From the cell containing the given text, extract its center point as [x, y] coordinate. 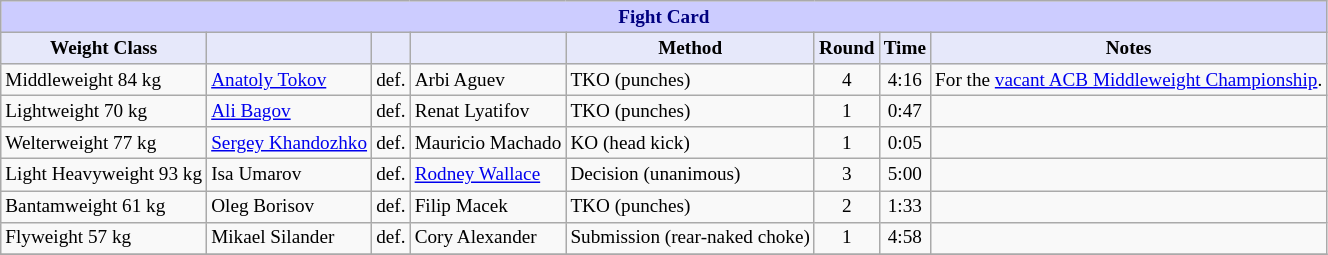
Method [690, 48]
Round [846, 48]
Cory Alexander [488, 238]
Arbi Aguev [488, 80]
Light Heavyweight 93 kg [104, 175]
4:58 [904, 238]
Flyweight 57 kg [104, 238]
Bantamweight 61 kg [104, 206]
Fight Card [664, 17]
Lightweight 70 kg [104, 111]
4 [846, 80]
Mikael Silander [290, 238]
Middleweight 84 kg [104, 80]
For the vacant ACB Middleweight Championship. [1129, 80]
Filip Macek [488, 206]
4:16 [904, 80]
Notes [1129, 48]
0:47 [904, 111]
5:00 [904, 175]
1:33 [904, 206]
Weight Class [104, 48]
KO (head kick) [690, 143]
2 [846, 206]
Oleg Borisov [290, 206]
Time [904, 48]
Sergey Khandozhko [290, 143]
Ali Bagov [290, 111]
Mauricio Machado [488, 143]
Isa Umarov [290, 175]
Anatoly Tokov [290, 80]
3 [846, 175]
Rodney Wallace [488, 175]
Renat Lyatifov [488, 111]
Submission (rear-naked choke) [690, 238]
Decision (unanimous) [690, 175]
0:05 [904, 143]
Welterweight 77 kg [104, 143]
